Pinpoint the cell where the given text exists, returning its (X, Y) midpoint coordinate. 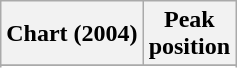
Chart (2004) (72, 34)
Peakposition (189, 34)
